Capture the cell that displays the provided text and extract its [X, Y] central coordinate. 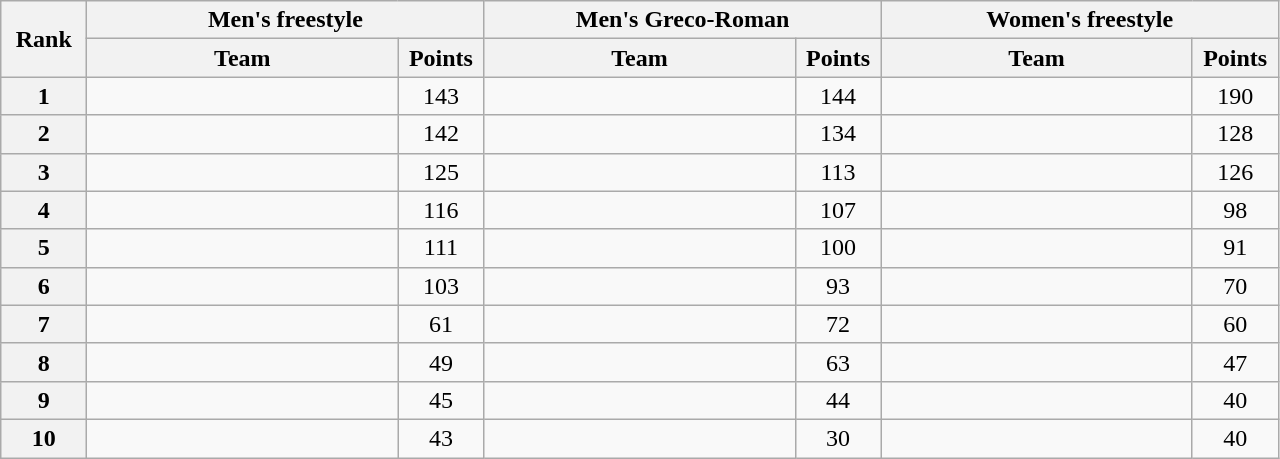
2 [44, 134]
Men's Greco-Roman [682, 20]
93 [838, 286]
134 [838, 134]
44 [838, 400]
190 [1235, 96]
72 [838, 324]
60 [1235, 324]
1 [44, 96]
100 [838, 248]
9 [44, 400]
4 [44, 210]
142 [441, 134]
125 [441, 172]
49 [441, 362]
47 [1235, 362]
43 [441, 438]
10 [44, 438]
45 [441, 400]
91 [1235, 248]
128 [1235, 134]
98 [1235, 210]
7 [44, 324]
Men's freestyle [286, 20]
111 [441, 248]
144 [838, 96]
30 [838, 438]
116 [441, 210]
3 [44, 172]
103 [441, 286]
61 [441, 324]
Rank [44, 39]
107 [838, 210]
5 [44, 248]
126 [1235, 172]
70 [1235, 286]
8 [44, 362]
63 [838, 362]
Women's freestyle [1080, 20]
6 [44, 286]
143 [441, 96]
113 [838, 172]
